Pinpoint the cell where the given text exists, returning its [x, y] midpoint coordinate. 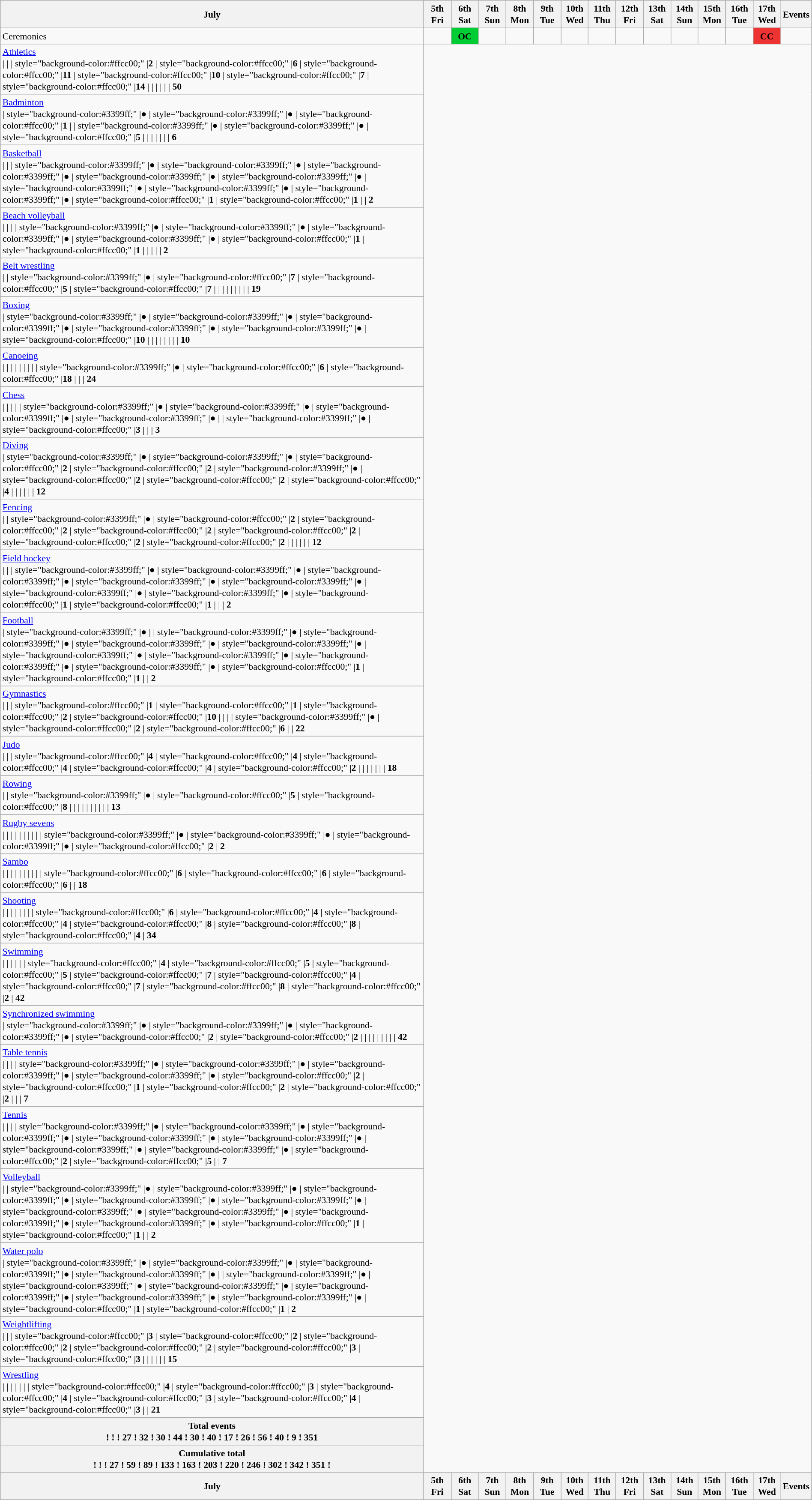
CC [767, 36]
Sambo| | | | | | | | | | style="background-color:#ffcc00;" |6 | style="background-color:#ffcc00;" |6 | style="background-color:#ffcc00;" |6 | | 18 [212, 873]
OC [465, 36]
Cumulative total! ! ! 27 ! 59 ! 89 ! 133 ! 163 ! 203 ! 220 ! 246 ! 302 ! 342 ! 351 ! [212, 1458]
Ceremonies [212, 36]
Rowing| | style="background-color:#3399ff;" |● | style="background-color:#ffcc00;" |5 | style="background-color:#ffcc00;" |8 | | | | | | | | | | 13 [212, 795]
Total events! ! ! 27 ! 32 ! 30 ! 44 ! 30 ! 40 ! 17 ! 26 ! 56 ! 40 ! 9 ! 351 [212, 1431]
